Capture the cell that displays the provided text and extract its (x, y) central coordinate. 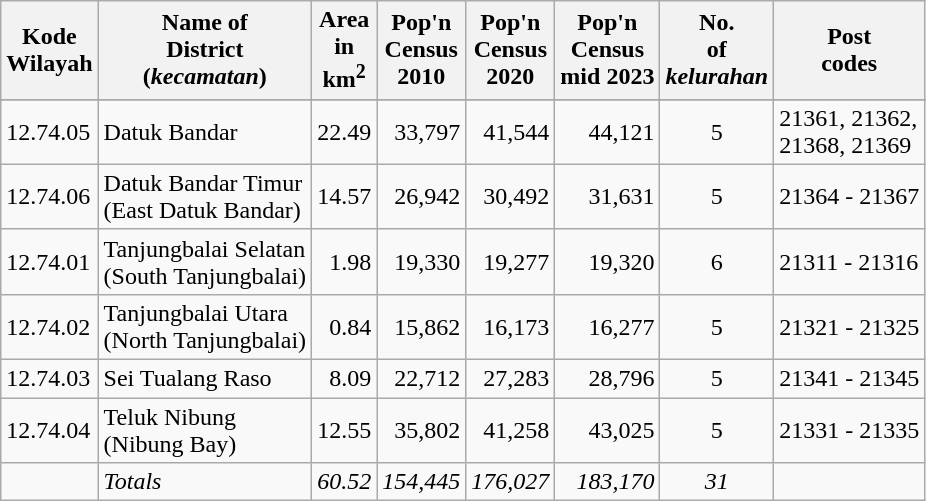
21321 - 21325 (850, 326)
27,283 (510, 379)
16,173 (510, 326)
12.74.01 (50, 262)
35,802 (422, 430)
Pop'nCensus2010 (422, 50)
19,330 (422, 262)
21364 - 21367 (850, 196)
1.98 (344, 262)
26,942 (422, 196)
12.74.05 (50, 132)
31 (717, 482)
14.57 (344, 196)
41,544 (510, 132)
154,445 (422, 482)
60.52 (344, 482)
12.74.03 (50, 379)
Sei Tualang Raso (205, 379)
21331 - 21335 (850, 430)
6 (717, 262)
Tanjungbalai Selatan (South Tanjungbalai) (205, 262)
Datuk Bandar Timur (East Datuk Bandar) (205, 196)
Areainkm2 (344, 50)
Pop'nCensusmid 2023 (608, 50)
Pop'nCensus2020 (510, 50)
21311 - 21316 (850, 262)
Tanjungbalai Utara (North Tanjungbalai) (205, 326)
12.55 (344, 430)
183,170 (608, 482)
41,258 (510, 430)
12.74.04 (50, 430)
0.84 (344, 326)
12.74.06 (50, 196)
31,631 (608, 196)
21341 - 21345 (850, 379)
28,796 (608, 379)
22,712 (422, 379)
Teluk Nibung (Nibung Bay) (205, 430)
Totals (205, 482)
Postcodes (850, 50)
19,277 (510, 262)
21361, 21362,21368, 21369 (850, 132)
15,862 (422, 326)
No.ofkelurahan (717, 50)
16,277 (608, 326)
19,320 (608, 262)
30,492 (510, 196)
33,797 (422, 132)
8.09 (344, 379)
12.74.02 (50, 326)
43,025 (608, 430)
22.49 (344, 132)
44,121 (608, 132)
Datuk Bandar (205, 132)
Name ofDistrict(kecamatan) (205, 50)
Kode Wilayah (50, 50)
176,027 (510, 482)
